Find where the given text appears and provide that cell's center as [x, y] coordinate. 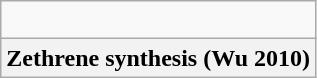
Zethrene synthesis (Wu 2010) [158, 58]
